Locate the cell with the specified text and output its [x, y] center coordinate. 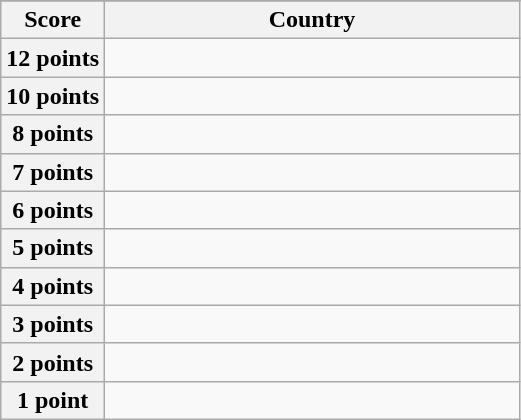
10 points [53, 96]
7 points [53, 172]
3 points [53, 324]
8 points [53, 134]
2 points [53, 362]
Country [312, 20]
4 points [53, 286]
1 point [53, 400]
12 points [53, 58]
5 points [53, 248]
Score [53, 20]
6 points [53, 210]
